Extract the [X, Y] coordinate from the center of the cell holding the provided text.  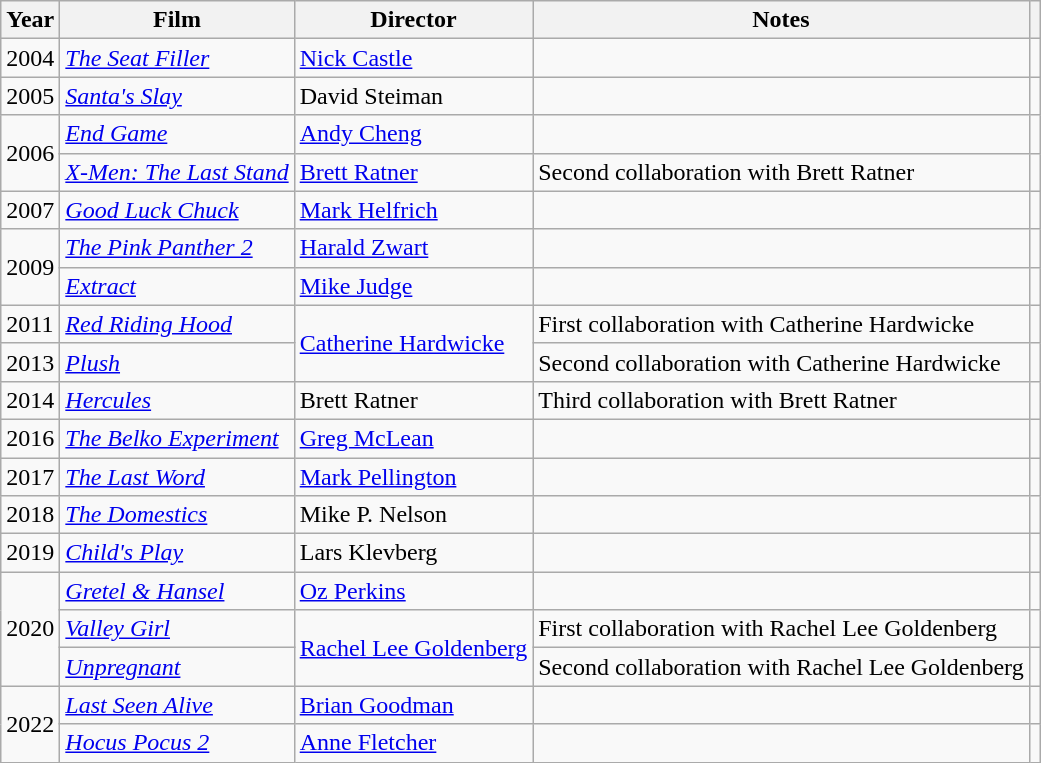
End Game [177, 134]
Last Seen Alive [177, 705]
Second collaboration with Rachel Lee Goldenberg [781, 667]
2009 [30, 267]
2005 [30, 96]
Harald Zwart [414, 248]
Film [177, 20]
Rachel Lee Goldenberg [414, 648]
Mike P. Nelson [414, 515]
The Belko Experiment [177, 438]
2014 [30, 400]
Santa's Slay [177, 96]
2017 [30, 477]
2004 [30, 58]
2007 [30, 210]
Anne Fletcher [414, 743]
Valley Girl [177, 629]
The Seat Filler [177, 58]
Hercules [177, 400]
Unpregnant [177, 667]
2006 [30, 153]
Year [30, 20]
2022 [30, 724]
The Domestics [177, 515]
Catherine Hardwicke [414, 343]
Second collaboration with Catherine Hardwicke [781, 362]
2018 [30, 515]
Plush [177, 362]
Andy Cheng [414, 134]
Hocus Pocus 2 [177, 743]
Mike Judge [414, 286]
2011 [30, 324]
2020 [30, 629]
First collaboration with Rachel Lee Goldenberg [781, 629]
2019 [30, 553]
X-Men: The Last Stand [177, 172]
Red Riding Hood [177, 324]
2013 [30, 362]
The Last Word [177, 477]
Extract [177, 286]
The Pink Panther 2 [177, 248]
Director [414, 20]
Good Luck Chuck [177, 210]
Brian Goodman [414, 705]
2016 [30, 438]
Lars Klevberg [414, 553]
Mark Helfrich [414, 210]
Child's Play [177, 553]
Second collaboration with Brett Ratner [781, 172]
Mark Pellington [414, 477]
Gretel & Hansel [177, 591]
Greg McLean [414, 438]
Oz Perkins [414, 591]
First collaboration with Catherine Hardwicke [781, 324]
Notes [781, 20]
Third collaboration with Brett Ratner [781, 400]
David Steiman [414, 96]
Nick Castle [414, 58]
